Search for the cell housing the specified text and yield its [x, y] center coordinate. 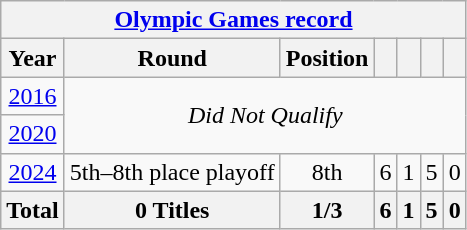
Did Not Qualify [265, 115]
2024 [33, 172]
2020 [33, 134]
Year [33, 58]
8th [327, 172]
1/3 [327, 210]
2016 [33, 96]
0 Titles [172, 210]
Round [172, 58]
5th–8th place playoff [172, 172]
Position [327, 58]
Olympic Games record [234, 20]
Total [33, 210]
